Pinpoint the cell where the given text exists, returning its (x, y) midpoint coordinate. 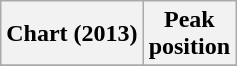
Chart (2013) (72, 34)
Peakposition (189, 34)
